Output the (X, Y) coordinate of the center of the cell containing the given text.  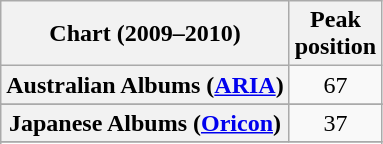
37 (335, 123)
Peakposition (335, 34)
Chart (2009–2010) (145, 34)
67 (335, 85)
Japanese Albums (Oricon) (145, 123)
Australian Albums (ARIA) (145, 85)
